Detect which cell encompasses the target text, then output its (x, y) center coordinate. 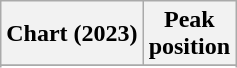
Peakposition (189, 34)
Chart (2023) (72, 34)
